Return [x, y] of the center of cell containing provided text 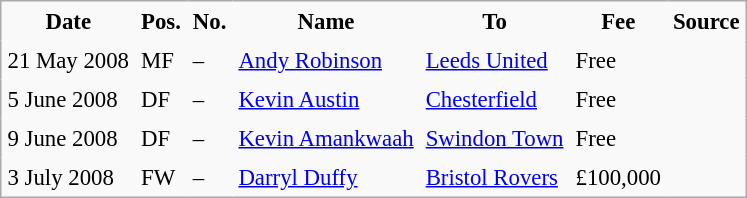
Bristol Rovers [495, 178]
9 June 2008 [68, 138]
MF [161, 60]
Chesterfield [495, 100]
Name [326, 21]
Date [68, 21]
Fee [618, 21]
Kevin Amankwaah [326, 138]
3 July 2008 [68, 178]
Swindon Town [495, 138]
5 June 2008 [68, 100]
FW [161, 178]
£100,000 [618, 178]
Source [706, 21]
Leeds United [495, 60]
Darryl Duffy [326, 178]
21 May 2008 [68, 60]
Andy Robinson [326, 60]
Kevin Austin [326, 100]
No. [210, 21]
Pos. [161, 21]
To [495, 21]
